Identify which cell holds the provided text, then report its (x, y) central coordinate. 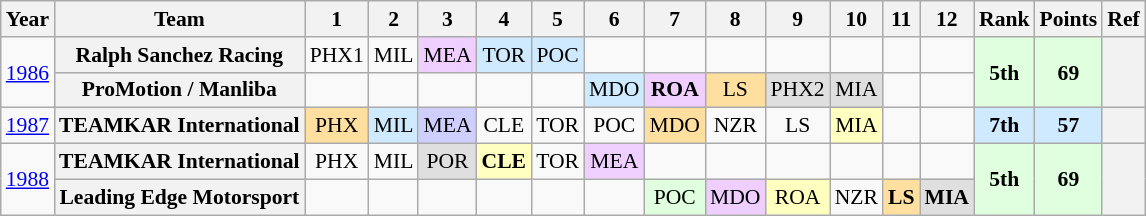
8 (736, 19)
Year (28, 19)
1988 (28, 180)
Rank (1004, 19)
PHX1 (337, 55)
Ralph Sanchez Racing (180, 55)
12 (947, 19)
1 (337, 19)
57 (1069, 126)
1987 (28, 126)
Points (1069, 19)
ProMotion / Manliba (180, 90)
4 (504, 19)
6 (614, 19)
7 (676, 19)
2 (394, 19)
PHX2 (798, 90)
11 (902, 19)
Team (180, 19)
Leading Edge Motorsport (180, 197)
5 (558, 19)
10 (856, 19)
1986 (28, 72)
POR (447, 162)
9 (798, 19)
Ref (1123, 19)
3 (447, 19)
7th (1004, 126)
